Find where the given text appears and provide that cell's center as [X, Y] coordinate. 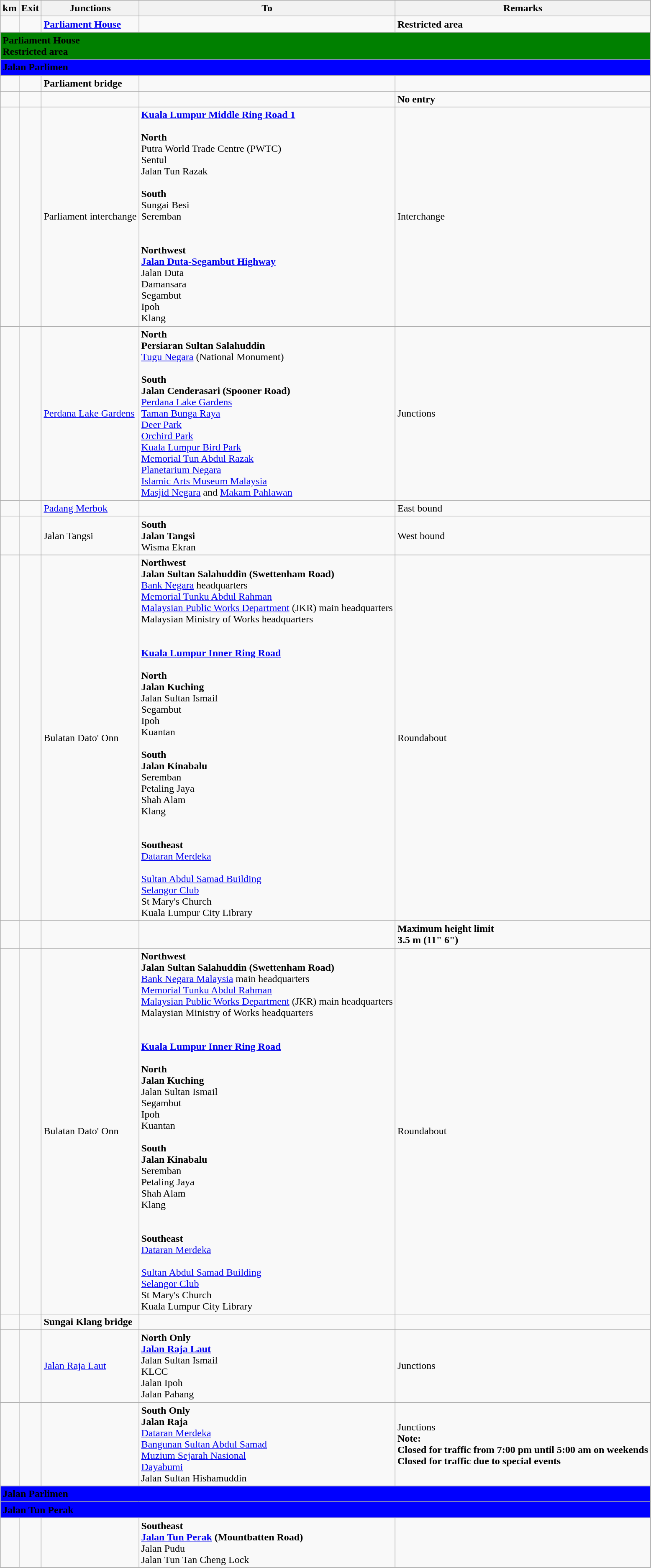
Jalan Tangsi [90, 535]
Southeast Jalan Tun Perak (Mountbatten Road)Jalan PuduJalan Tun Tan Cheng Lock [267, 1542]
Sungai Klang bridge [90, 1322]
Jalan Tun Perak [325, 1510]
Jalan Raja Laut [90, 1366]
Interchange [523, 217]
Maximum height limit3.5 m (11" 6") [523, 934]
Padang Merbok [90, 508]
Parliament HouseRestricted area [325, 46]
West bound [523, 535]
Remarks [523, 8]
Parliament interchange [90, 217]
Exit [30, 8]
No entry [523, 99]
Restricted area [523, 24]
km [10, 8]
JunctionsNote:Closed for traffic from 7:00 pm until 5:00 am on weekendsClosed for traffic due to special events [523, 1444]
Parliament bridge [90, 83]
Parliament House [90, 24]
South OnlyJalan RajaDataran MerdekaBangunan Sultan Abdul SamadMuzium Sejarah NasionalDayabumiJalan Sultan Hishamuddin [267, 1444]
North OnlyJalan Raja LautJalan Sultan IsmailKLCCJalan IpohJalan Pahang [267, 1366]
SouthJalan TangsiWisma Ekran [267, 535]
Perdana Lake Gardens [90, 413]
East bound [523, 508]
To [267, 8]
